For the text-containing cell, return its midpoint in (x, y) coordinate format. 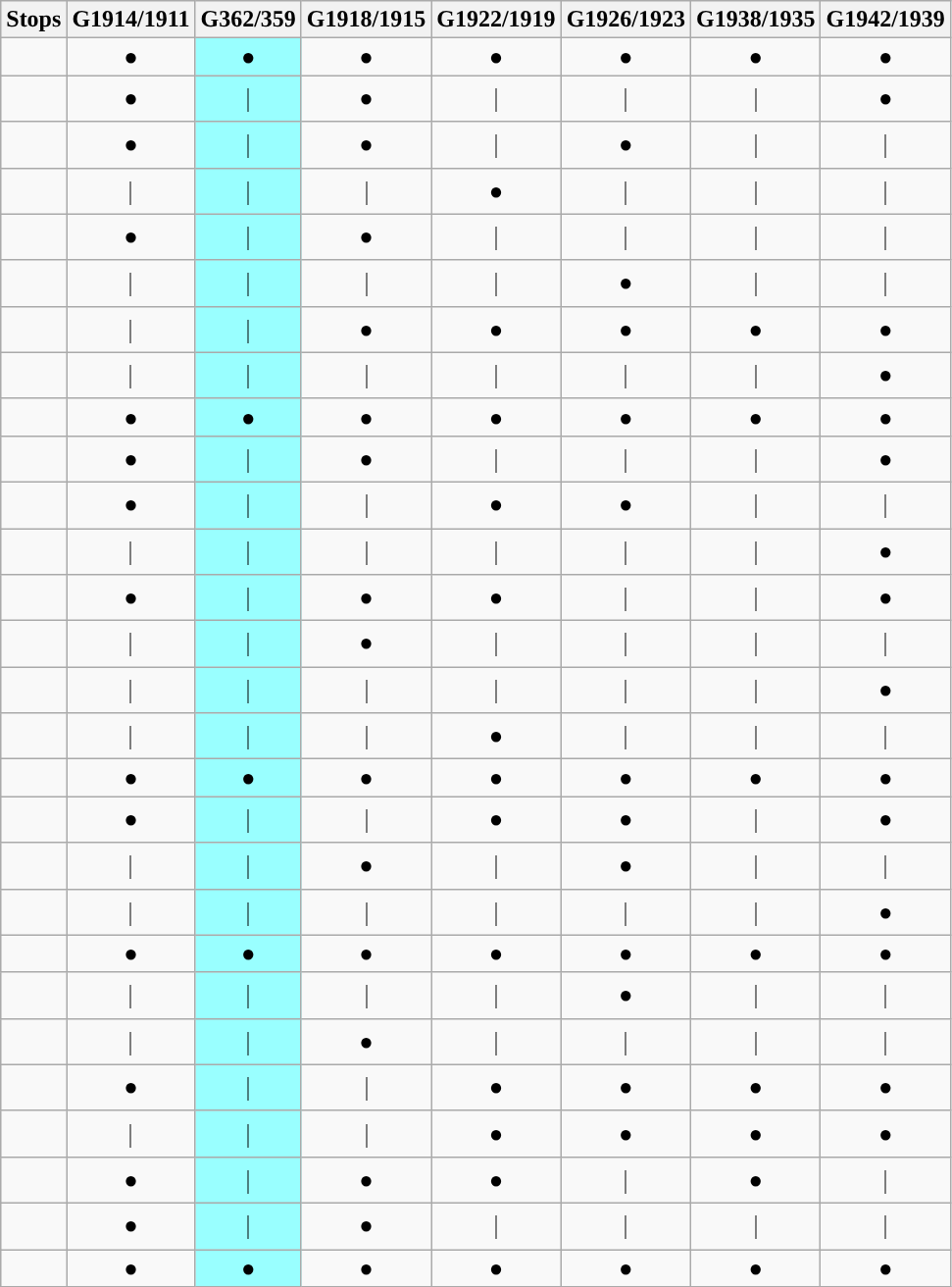
G1922/1919 (496, 20)
G1918/1915 (366, 20)
G1914/1911 (131, 20)
G1938/1935 (756, 20)
G1926/1923 (626, 20)
G362/359 (248, 20)
Stops (33, 20)
G1942/1939 (885, 20)
